Search for the cell housing the specified text and yield its [x, y] center coordinate. 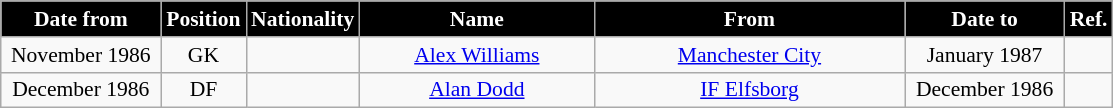
Date from [81, 19]
Nationality [302, 19]
Alex Williams [476, 55]
Position [204, 19]
From [749, 19]
Ref. [1089, 19]
DF [204, 90]
GK [204, 55]
Date to [985, 19]
January 1987 [985, 55]
Manchester City [749, 55]
Alan Dodd [476, 90]
IF Elfsborg [749, 90]
Name [476, 19]
November 1986 [81, 55]
